Capture the cell that displays the provided text and extract its [X, Y] central coordinate. 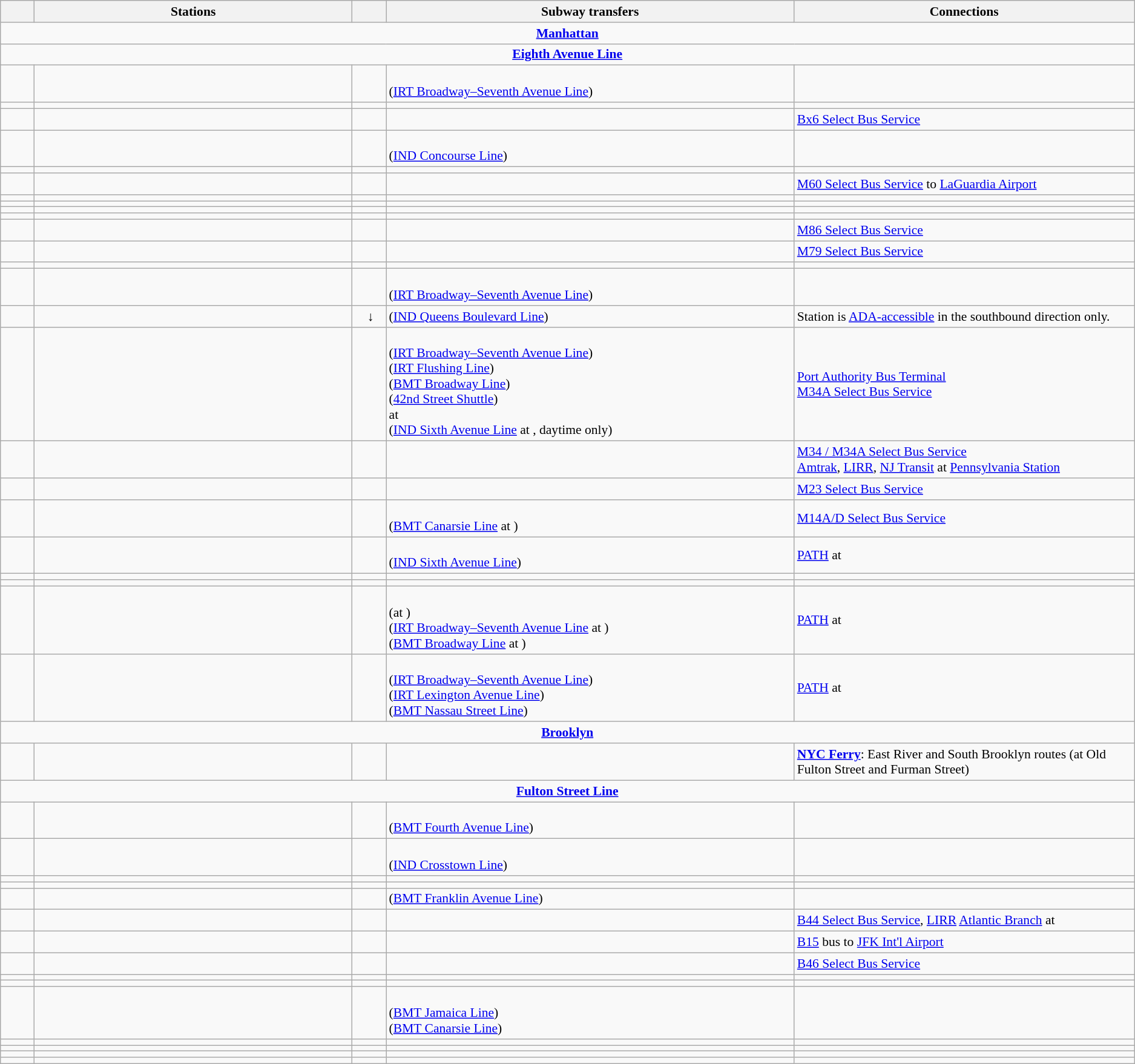
(BMT Jamaica Line) (BMT Canarsie Line) [590, 1013]
Connections [964, 11]
(IND Queens Boulevard Line) [590, 317]
B15 bus to JFK Int'l Airport [964, 942]
B46 Select Bus Service [964, 964]
(BMT Franklin Avenue Line) [590, 899]
(IRT Broadway–Seventh Avenue Line) (IRT Flushing Line) (BMT Broadway Line) (42nd Street Shuttle)at (IND Sixth Avenue Line at , daytime only) [590, 384]
M86 Select Bus Service [964, 230]
↓ [369, 317]
Bx6 Select Bus Service [964, 119]
(IND Sixth Avenue Line) [590, 556]
NYC Ferry: East River and South Brooklyn routes (at Old Fulton Street and Furman Street) [964, 761]
Fulton Street Line [568, 791]
M23 Select Bus Service [964, 489]
Manhattan [568, 33]
B44 Select Bus Service, LIRR Atlantic Branch at [964, 921]
Eighth Avenue Line [568, 54]
(IND Crosstown Line) [590, 857]
M60 Select Bus Service to LaGuardia Airport [964, 184]
Station is ADA-accessible in the southbound direction only. [964, 317]
(IND Concourse Line) [590, 149]
Stations [193, 11]
Subway transfers [590, 11]
(IRT Broadway–Seventh Avenue Line) (IRT Lexington Avenue Line) (BMT Nassau Street Line) [590, 688]
M14A/D Select Bus Service [964, 518]
M34 / M34A Select Bus ServiceAmtrak, LIRR, NJ Transit at Pennsylvania Station [964, 460]
(at ) (IRT Broadway–Seventh Avenue Line at ) (BMT Broadway Line at ) [590, 620]
Port Authority Bus TerminalM34A Select Bus Service [964, 384]
Brooklyn [568, 733]
(BMT Canarsie Line at ) [590, 518]
(BMT Fourth Avenue Line) [590, 821]
M79 Select Bus Service [964, 252]
